Scan for the cell matching the given text and deliver its (x, y) coordinate at center. 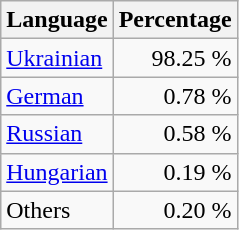
Percentage (175, 20)
Ukrainian (57, 58)
0.78 % (175, 96)
German (57, 96)
Language (57, 20)
Others (57, 210)
Hungarian (57, 172)
0.58 % (175, 134)
98.25 % (175, 58)
Russian (57, 134)
0.20 % (175, 210)
0.19 % (175, 172)
